Determine the [X, Y] coordinate at the center of the cell enclosing the given text.  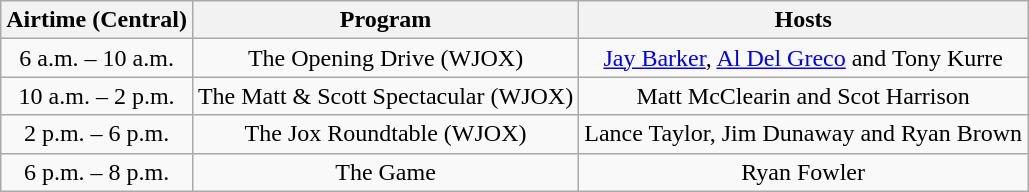
Jay Barker, Al Del Greco and Tony Kurre [804, 58]
6 p.m. – 8 p.m. [97, 172]
Ryan Fowler [804, 172]
Lance Taylor, Jim Dunaway and Ryan Brown [804, 134]
Airtime (Central) [97, 20]
The Matt & Scott Spectacular (WJOX) [385, 96]
Hosts [804, 20]
The Opening Drive (WJOX) [385, 58]
The Game [385, 172]
Program [385, 20]
Matt McClearin and Scot Harrison [804, 96]
6 a.m. – 10 a.m. [97, 58]
2 p.m. – 6 p.m. [97, 134]
10 a.m. – 2 p.m. [97, 96]
The Jox Roundtable (WJOX) [385, 134]
